Find where the given text appears and provide that cell's center as [x, y] coordinate. 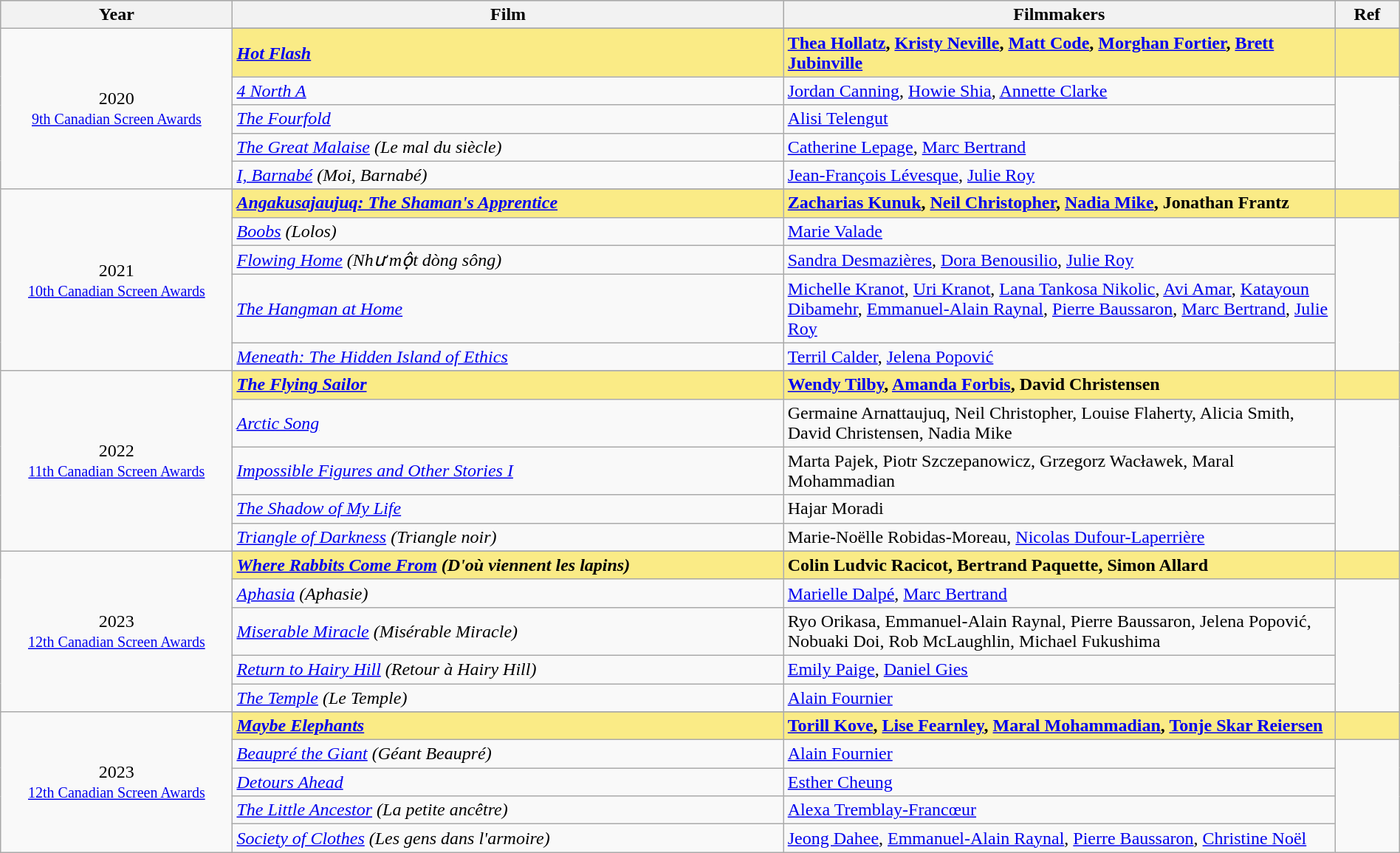
Miserable Miracle (Misérable Miracle) [508, 631]
Alisi Telengut [1059, 119]
Beaupré the Giant (Géant Beaupré) [508, 754]
The Little Ancestor (La petite ancêtre) [508, 810]
Jeong Dahee, Emmanuel-Alain Raynal, Pierre Baussaron, Christine Noël [1059, 838]
2020 9th Canadian Screen Awards [117, 109]
Return to Hairy Hill (Retour à Hairy Hill) [508, 669]
Marielle Dalpé, Marc Bertrand [1059, 593]
Flowing Home (Như một dòng sông) [508, 260]
Marie-Noëlle Robidas-Moreau, Nicolas Dufour-Laperrière [1059, 537]
Boobs (Lolos) [508, 231]
Triangle of Darkness (Triangle noir) [508, 537]
The Great Malaise (Le mal du siècle) [508, 147]
Emily Paige, Daniel Gies [1059, 669]
Impossible Figures and Other Stories I [508, 471]
Hajar Moradi [1059, 509]
Aphasia (Aphasie) [508, 593]
Arctic Song [508, 422]
Jordan Canning, Howie Shia, Annette Clarke [1059, 91]
The Flying Sailor [508, 385]
Marta Pajek, Piotr Szczepanowicz, Grzegorz Wacławek, Maral Mohammadian [1059, 471]
Catherine Lepage, Marc Bertrand [1059, 147]
Maybe Elephants [508, 726]
Wendy Tilby, Amanda Forbis, David Christensen [1059, 385]
Film [508, 15]
Alexa Tremblay-Francœur [1059, 810]
Germaine Arnattaujuq, Neil Christopher, Louise Flaherty, Alicia Smith, David Christensen, Nadia Mike [1059, 422]
2021 10th Canadian Screen Awards [117, 280]
Hot Flash [508, 53]
The Hangman at Home [508, 309]
Where Rabbits Come From (D'où viennent les lapins) [508, 565]
Thea Hollatz, Kristy Neville, Matt Code, Morghan Fortier, Brett Jubinville [1059, 53]
Ryo Orikasa, Emmanuel-Alain Raynal, Pierre Baussaron, Jelena Popović, Nobuaki Doi, Rob McLaughlin, Michael Fukushima [1059, 631]
4 North A [508, 91]
Filmmakers [1059, 15]
Year [117, 15]
Torill Kove, Lise Fearnley, Maral Mohammadian, Tonje Skar Reiersen [1059, 726]
The Shadow of My Life [508, 509]
Sandra Desmazières, Dora Benousilio, Julie Roy [1059, 260]
Terril Calder, Jelena Popović [1059, 357]
Society of Clothes (Les gens dans l'armoire) [508, 838]
Marie Valade [1059, 231]
The Fourfold [508, 119]
Michelle Kranot, Uri Kranot, Lana Tankosa Nikolic, Avi Amar, Katayoun Dibamehr, Emmanuel-Alain Raynal, Pierre Baussaron, Marc Bertrand, Julie Roy [1059, 309]
Zacharias Kunuk, Neil Christopher, Nadia Mike, Jonathan Frantz [1059, 203]
Detours Ahead [508, 782]
Esther Cheung [1059, 782]
Angakusajaujuq: The Shaman's Apprentice [508, 203]
2022 11th Canadian Screen Awards [117, 461]
Jean-François Lévesque, Julie Roy [1059, 175]
Ref [1368, 15]
I, Barnabé (Moi, Barnabé) [508, 175]
The Temple (Le Temple) [508, 698]
Colin Ludvic Racicot, Bertrand Paquette, Simon Allard [1059, 565]
Meneath: The Hidden Island of Ethics [508, 357]
